Locate the cell with the specified text and output its [X, Y] center coordinate. 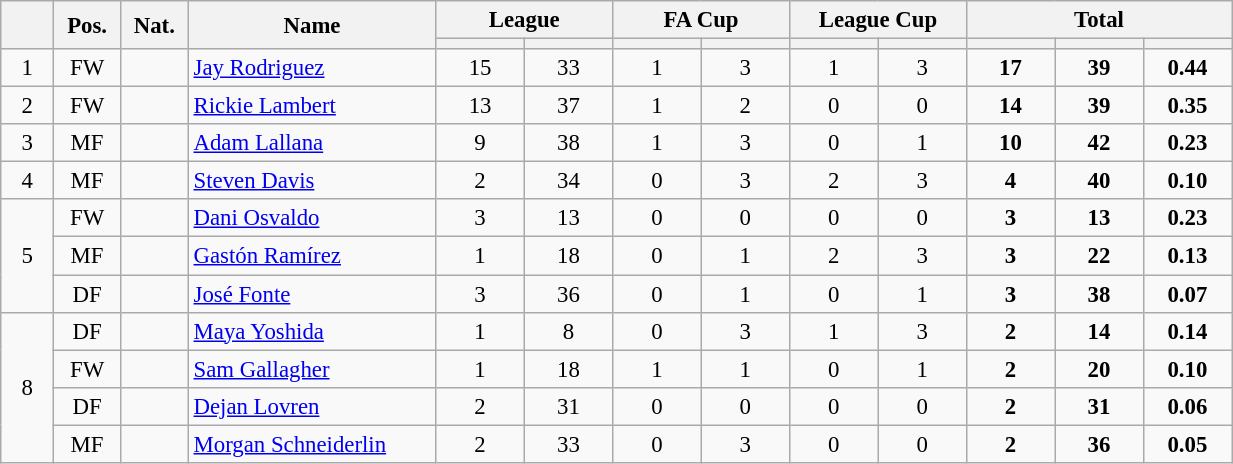
Nat. [154, 25]
5 [28, 256]
Sam Gallagher [312, 369]
15 [480, 68]
Steven Davis [312, 181]
League [524, 20]
Dani Osvaldo [312, 219]
9 [480, 143]
20 [1099, 369]
42 [1099, 143]
0.35 [1188, 106]
Gastón Ramírez [312, 256]
40 [1099, 181]
Adam Lallana [312, 143]
22 [1099, 256]
Name [312, 25]
League Cup [878, 20]
José Fonte [312, 294]
Pos. [88, 25]
17 [1010, 68]
0.14 [1188, 331]
0.13 [1188, 256]
Dejan Lovren [312, 406]
0.07 [1188, 294]
0.06 [1188, 406]
10 [1010, 143]
Rickie Lambert [312, 106]
0.05 [1188, 444]
34 [568, 181]
Maya Yoshida [312, 331]
37 [568, 106]
Jay Rodriguez [312, 68]
0.44 [1188, 68]
Total [1098, 20]
Morgan Schneiderlin [312, 444]
FA Cup [702, 20]
